From the cell containing the given text, extract its center point as [X, Y] coordinate. 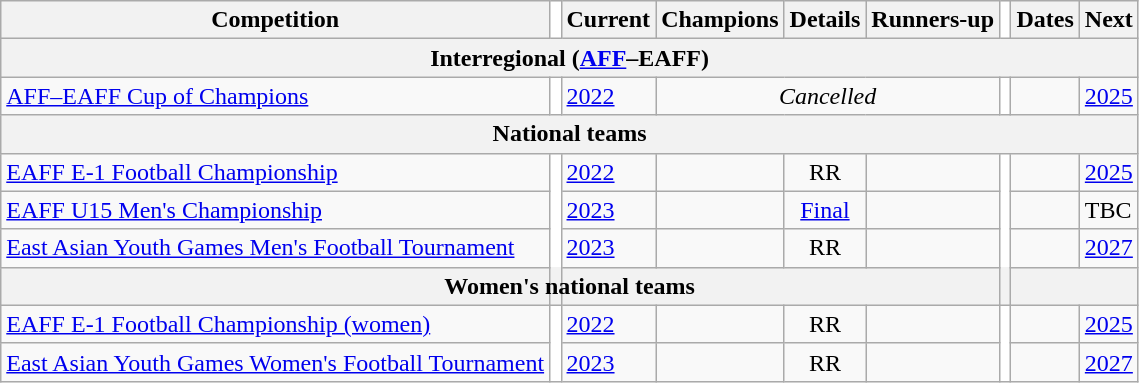
Interregional (AFF–EAFF) [570, 58]
East Asian Youth Games Men's Football Tournament [276, 248]
EAFF E-1 Football Championship (women) [276, 324]
Women's national teams [570, 286]
Current [608, 20]
EAFF E-1 Football Championship [276, 172]
Competition [276, 20]
Details [825, 20]
Next [1108, 20]
National teams [570, 134]
Cancelled [828, 96]
TBC [1108, 210]
EAFF U15 Men's Championship [276, 210]
East Asian Youth Games Women's Football Tournament [276, 362]
AFF–EAFF Cup of Champions [276, 96]
Dates [1045, 20]
Runners-up [933, 20]
Final [825, 210]
Champions [720, 20]
